From the cell containing the given text, extract its center point as (X, Y) coordinate. 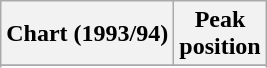
Chart (1993/94) (88, 34)
Peak position (220, 34)
